Search for the cell housing the specified text and yield its (X, Y) center coordinate. 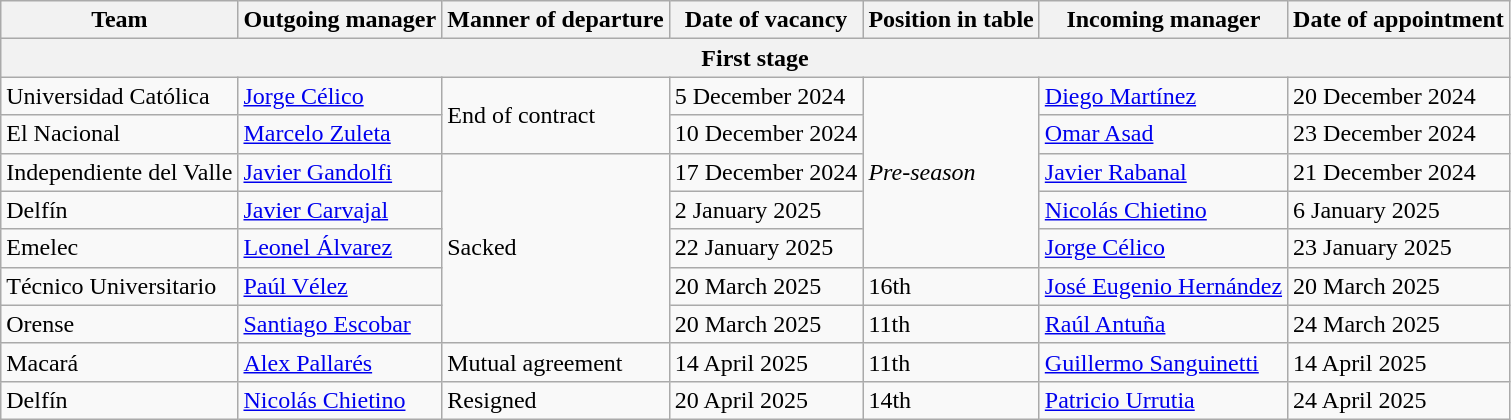
23 January 2025 (1399, 248)
Incoming manager (1163, 20)
Marcelo Zuleta (340, 134)
20 April 2025 (766, 400)
Macará (120, 362)
Patricio Urrutia (1163, 400)
20 December 2024 (1399, 96)
Omar Asad (1163, 134)
José Eugenio Hernández (1163, 286)
Paúl Vélez (340, 286)
Independiente del Valle (120, 172)
Técnico Universitario (120, 286)
21 December 2024 (1399, 172)
Date of vacancy (766, 20)
Manner of departure (556, 20)
22 January 2025 (766, 248)
End of contract (556, 115)
Guillermo Sanguinetti (1163, 362)
Alex Pallarés (340, 362)
24 March 2025 (1399, 324)
Orense (120, 324)
24 April 2025 (1399, 400)
Universidad Católica (120, 96)
Diego Martínez (1163, 96)
Position in table (951, 20)
10 December 2024 (766, 134)
Javier Carvajal (340, 210)
Leonel Álvarez (340, 248)
23 December 2024 (1399, 134)
Santiago Escobar (340, 324)
El Nacional (120, 134)
Javier Gandolfi (340, 172)
16th (951, 286)
6 January 2025 (1399, 210)
Team (120, 20)
Emelec (120, 248)
17 December 2024 (766, 172)
First stage (756, 58)
14th (951, 400)
5 December 2024 (766, 96)
Resigned (556, 400)
Raúl Antuña (1163, 324)
Outgoing manager (340, 20)
Date of appointment (1399, 20)
Sacked (556, 248)
Pre-season (951, 172)
Mutual agreement (556, 362)
Javier Rabanal (1163, 172)
2 January 2025 (766, 210)
